From the cell containing the given text, extract its center point as [x, y] coordinate. 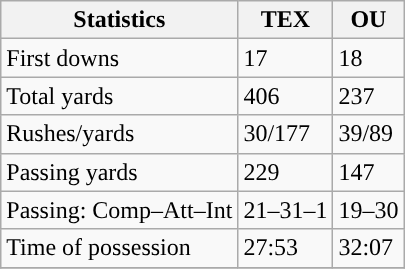
19–30 [368, 210]
406 [286, 96]
237 [368, 96]
Rushes/yards [120, 134]
OU [368, 20]
18 [368, 58]
17 [286, 58]
Passing yards [120, 172]
Passing: Comp–Att–Int [120, 210]
39/89 [368, 134]
147 [368, 172]
First downs [120, 58]
21–31–1 [286, 210]
27:53 [286, 248]
Total yards [120, 96]
229 [286, 172]
30/177 [286, 134]
32:07 [368, 248]
Time of possession [120, 248]
TEX [286, 20]
Statistics [120, 20]
